Search for the cell housing the specified text and yield its (x, y) center coordinate. 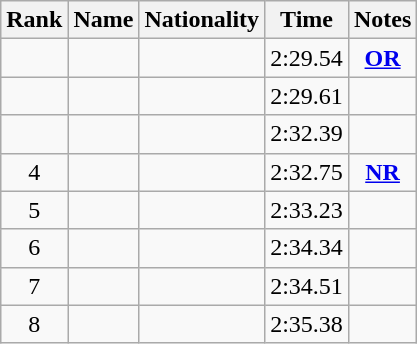
4 (34, 172)
8 (34, 324)
5 (34, 210)
Notes (382, 20)
2:34.51 (307, 286)
7 (34, 286)
2:32.75 (307, 172)
2:32.39 (307, 134)
2:33.23 (307, 210)
Time (307, 20)
NR (382, 172)
2:29.61 (307, 96)
2:34.34 (307, 248)
2:35.38 (307, 324)
OR (382, 58)
2:29.54 (307, 58)
Nationality (202, 20)
6 (34, 248)
Rank (34, 20)
Name (104, 20)
